Detect which cell encompasses the target text, then output its [x, y] center coordinate. 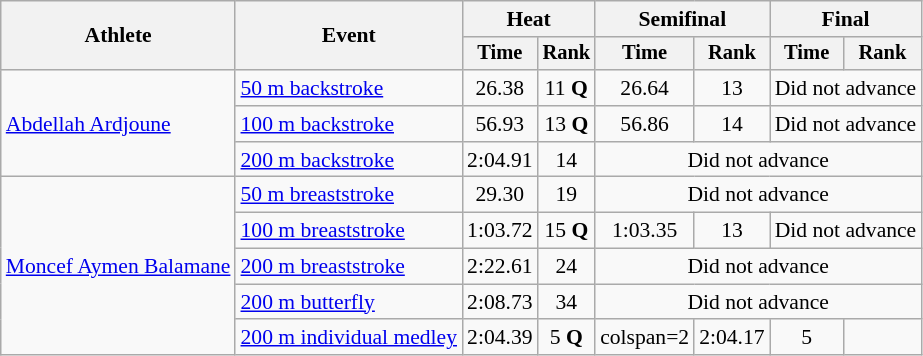
2:22.61 [500, 267]
2:04.91 [500, 160]
2:04.39 [500, 338]
Abdellah Ardjoune [118, 124]
1:03.35 [644, 231]
2:04.17 [732, 338]
56.93 [500, 124]
19 [567, 195]
50 m breaststroke [348, 195]
11 Q [567, 88]
Moncef Aymen Balamane [118, 266]
26.64 [644, 88]
1:03.72 [500, 231]
200 m butterfly [348, 302]
Athlete [118, 36]
13 Q [567, 124]
Semifinal [682, 19]
2:08.73 [500, 302]
24 [567, 267]
Event [348, 36]
100 m breaststroke [348, 231]
29.30 [500, 195]
56.86 [644, 124]
Heat [528, 19]
5 Q [567, 338]
200 m breaststroke [348, 267]
34 [567, 302]
15 Q [567, 231]
100 m backstroke [348, 124]
26.38 [500, 88]
5 [807, 338]
200 m individual medley [348, 338]
Final [846, 19]
200 m backstroke [348, 160]
50 m backstroke [348, 88]
colspan=2 [644, 338]
